Capture the cell that displays the provided text and extract its (X, Y) central coordinate. 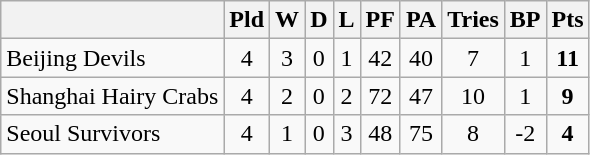
10 (474, 96)
Pts (568, 20)
11 (568, 58)
42 (380, 58)
-2 (525, 134)
40 (420, 58)
72 (380, 96)
7 (474, 58)
D (319, 20)
75 (420, 134)
47 (420, 96)
Tries (474, 20)
Shanghai Hairy Crabs (112, 96)
PF (380, 20)
Pld (247, 20)
Seoul Survivors (112, 134)
9 (568, 96)
Beijing Devils (112, 58)
8 (474, 134)
BP (525, 20)
48 (380, 134)
L (346, 20)
W (288, 20)
PA (420, 20)
